Identify which cell holds the provided text, then report its [x, y] central coordinate. 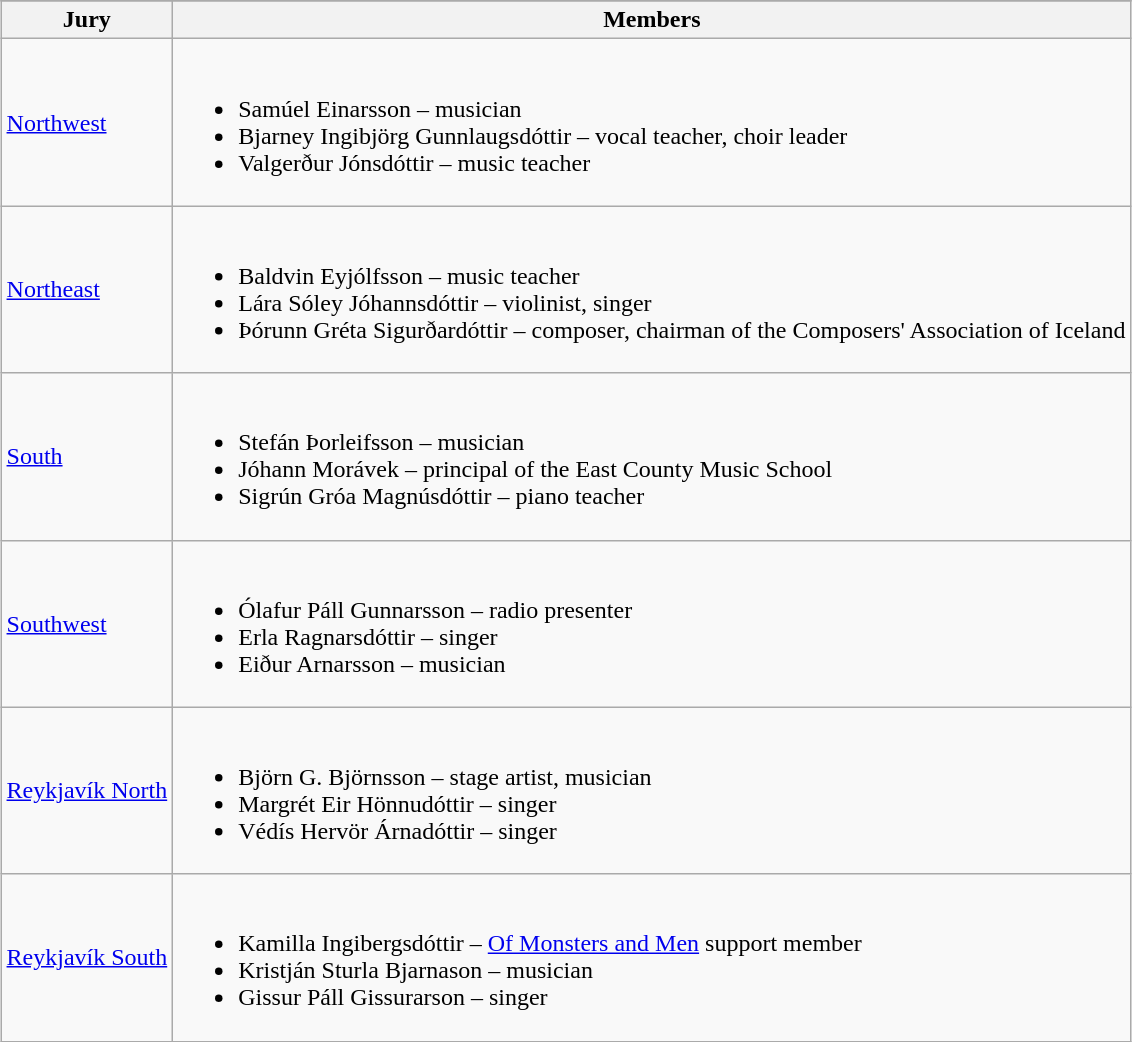
South [87, 456]
Stefán Þorleifsson – musicianJóhann Morávek – principal of the East County Music SchoolSigrún Gróa Magnúsdóttir – piano teacher [652, 456]
Jury [87, 20]
Reykjavík North [87, 790]
Southwest [87, 624]
Northeast [87, 290]
Northwest [87, 122]
Ólafur Páll Gunnarsson – radio presenterErla Ragnarsdóttir – singerEiður Arnarsson – musician [652, 624]
Members [652, 20]
Kamilla Ingibergsdóttir – Of Monsters and Men support memberKristján Sturla Bjarnason – musicianGissur Páll Gissurarson – singer [652, 958]
Björn G. Björnsson – stage artist, musicianMargrét Eir Hönnudóttir – singerVédís Hervör Árnadóttir – singer [652, 790]
Reykjavík South [87, 958]
Samúel Einarsson – musicianBjarney Ingibjörg Gunnlaugsdóttir – vocal teacher, choir leaderValgerður Jónsdóttir – music teacher [652, 122]
